Return the [x, y] coordinate for the center point of the cell that contains the specified text.  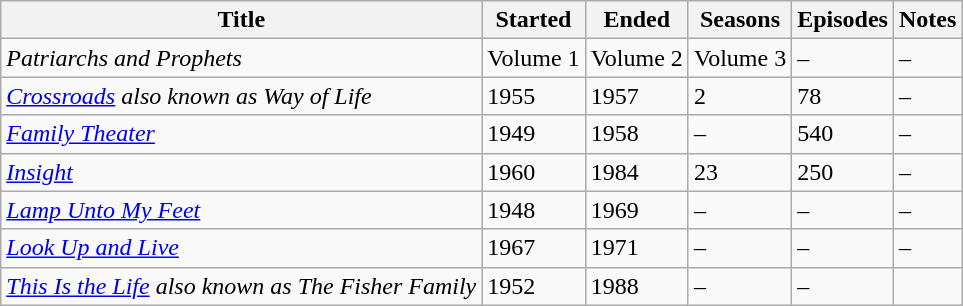
Family Theater [242, 134]
Episodes [843, 20]
Insight [242, 172]
Lamp Unto My Feet [242, 210]
Volume 3 [740, 58]
1948 [534, 210]
Crossroads also known as Way of Life [242, 96]
Seasons [740, 20]
Volume 1 [534, 58]
1952 [534, 286]
78 [843, 96]
1984 [636, 172]
Volume 2 [636, 58]
Title [242, 20]
1949 [534, 134]
1988 [636, 286]
1971 [636, 248]
540 [843, 134]
250 [843, 172]
1960 [534, 172]
1957 [636, 96]
1967 [534, 248]
Ended [636, 20]
Patriarchs and Prophets [242, 58]
Started [534, 20]
2 [740, 96]
23 [740, 172]
Notes [927, 20]
1955 [534, 96]
This Is the Life also known as The Fisher Family [242, 286]
1969 [636, 210]
Look Up and Live [242, 248]
1958 [636, 134]
